Capture the cell that displays the provided text and extract its [x, y] central coordinate. 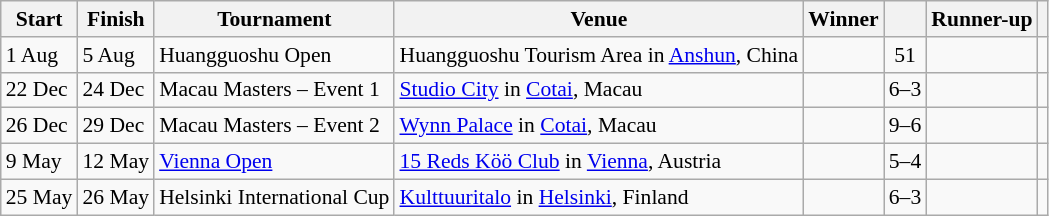
Start [40, 19]
Huangguoshu Tourism Area in Anshun, China [598, 55]
Studio City in Cotai, Macau [598, 90]
26 Dec [40, 126]
9–6 [906, 126]
Winner [844, 19]
1 Aug [40, 55]
15 Reds Köö Club in Vienna, Austria [598, 162]
9 May [40, 162]
Vienna Open [274, 162]
12 May [116, 162]
Finish [116, 19]
Macau Masters – Event 1 [274, 90]
22 Dec [40, 90]
Helsinki International Cup [274, 197]
5–4 [906, 162]
25 May [40, 197]
Runner-up [982, 19]
Macau Masters – Event 2 [274, 126]
29 Dec [116, 126]
26 May [116, 197]
51 [906, 55]
Tournament [274, 19]
24 Dec [116, 90]
Wynn Palace in Cotai, Macau [598, 126]
Huangguoshu Open [274, 55]
5 Aug [116, 55]
Venue [598, 19]
Kulttuuritalo in Helsinki, Finland [598, 197]
